Provide the (x, y) coordinate of the cell's center where the given text is located.  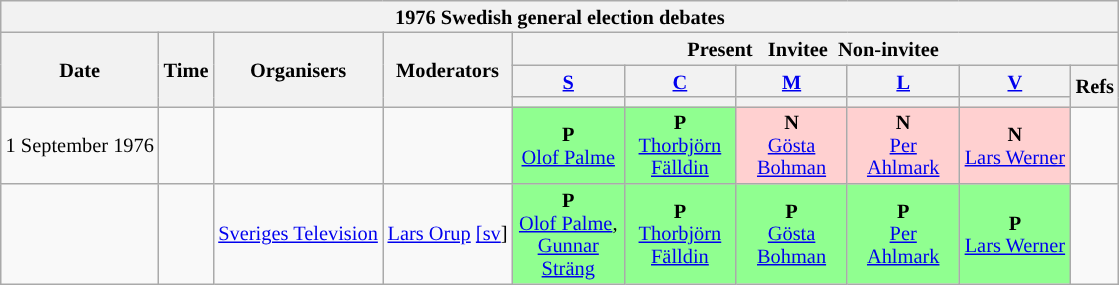
Time (186, 69)
1 September 1976 (80, 144)
1976 Swedish general election debates (560, 16)
Sveriges Television (298, 234)
PPer Ahlmark (903, 234)
NPer Ahlmark (903, 144)
NGösta Bohman (792, 144)
Moderators (448, 69)
L (903, 81)
POlof Palme (568, 144)
V (1015, 81)
PLars Werner (1015, 234)
Date (80, 69)
Present Invitee Non-invitee (815, 48)
Refs (1095, 86)
M (792, 81)
C (680, 81)
POlof Palme, Gunnar Sträng (568, 234)
S (568, 81)
Lars Orup [sv] (448, 234)
PGösta Bohman (792, 234)
Organisers (298, 69)
NLars Werner (1015, 144)
